Identify which cell holds the provided text, then report its (X, Y) central coordinate. 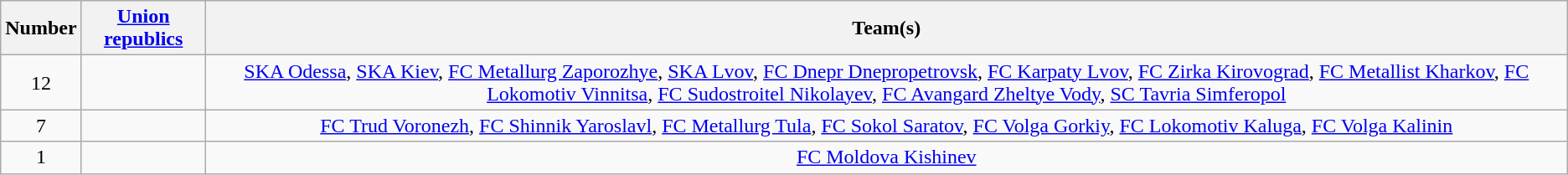
FC Trud Voronezh, FC Shinnik Yaroslavl, FC Metallurg Tula, FC Sokol Saratov, FC Volga Gorkiy, FC Lokomotiv Kaluga, FC Volga Kalinin (886, 126)
Team(s) (886, 28)
Number (41, 28)
12 (41, 82)
FC Moldova Kishinev (886, 157)
1 (41, 157)
Union republics (143, 28)
7 (41, 126)
